Identify which cell holds the provided text, then report its (x, y) central coordinate. 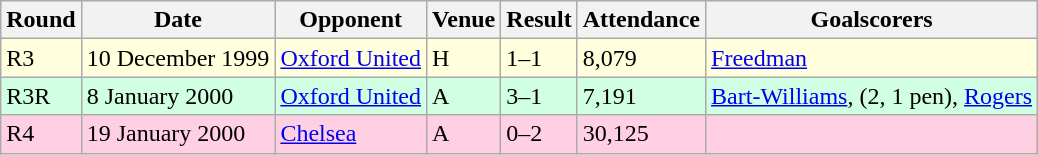
3–1 (539, 96)
Attendance (641, 20)
R4 (41, 134)
1–1 (539, 58)
Goalscorers (872, 20)
Result (539, 20)
8,079 (641, 58)
19 January 2000 (178, 134)
Bart-Williams, (2, 1 pen), Rogers (872, 96)
Round (41, 20)
R3R (41, 96)
Date (178, 20)
0–2 (539, 134)
Venue (464, 20)
H (464, 58)
10 December 1999 (178, 58)
R3 (41, 58)
Chelsea (351, 134)
8 January 2000 (178, 96)
Opponent (351, 20)
7,191 (641, 96)
30,125 (641, 134)
Freedman (872, 58)
